Find where the given text appears and provide that cell's center as (x, y) coordinate. 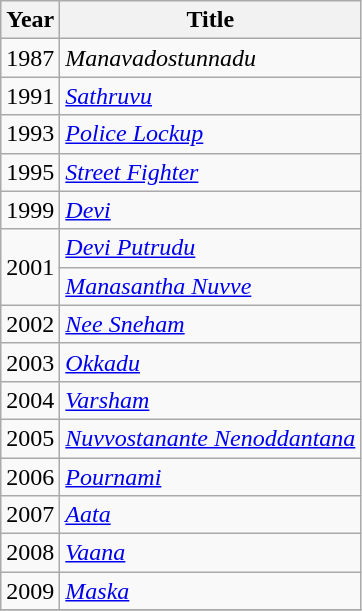
Pournami (210, 477)
Aata (210, 515)
Manasantha Nuvve (210, 286)
2009 (30, 591)
1987 (30, 58)
Maska (210, 591)
2004 (30, 400)
2001 (30, 267)
2003 (30, 362)
1995 (30, 172)
2002 (30, 324)
1999 (30, 210)
Police Lockup (210, 134)
Manavadostunnadu (210, 58)
Devi (210, 210)
2005 (30, 438)
2006 (30, 477)
Nee Sneham (210, 324)
2007 (30, 515)
Sathruvu (210, 96)
Nuvvostanante Nenoddantana (210, 438)
Year (30, 20)
Street Fighter (210, 172)
Devi Putrudu (210, 248)
Okkadu (210, 362)
2008 (30, 553)
Title (210, 20)
Vaana (210, 553)
1993 (30, 134)
Varsham (210, 400)
1991 (30, 96)
